Determine the (x, y) coordinate at the center of the cell enclosing the given text.  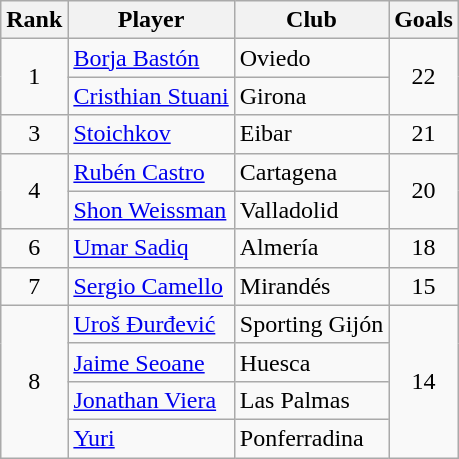
Valladolid (311, 210)
22 (424, 77)
20 (424, 191)
Yuri (151, 438)
Almería (311, 248)
Jaime Seoane (151, 362)
Rubén Castro (151, 172)
Cartagena (311, 172)
Huesca (311, 362)
Rank (34, 20)
Stoichkov (151, 134)
Oviedo (311, 58)
7 (34, 286)
Jonathan Viera (151, 400)
21 (424, 134)
Girona (311, 96)
Sporting Gijón (311, 324)
Las Palmas (311, 400)
15 (424, 286)
Mirandés (311, 286)
Player (151, 20)
Ponferradina (311, 438)
Shon Weissman (151, 210)
1 (34, 77)
8 (34, 381)
Eibar (311, 134)
Umar Sadiq (151, 248)
Club (311, 20)
18 (424, 248)
Sergio Camello (151, 286)
Cristhian Stuani (151, 96)
6 (34, 248)
Goals (424, 20)
Uroš Đurđević (151, 324)
3 (34, 134)
4 (34, 191)
Borja Bastón (151, 58)
14 (424, 381)
